Return [X, Y] of the center of cell containing provided text 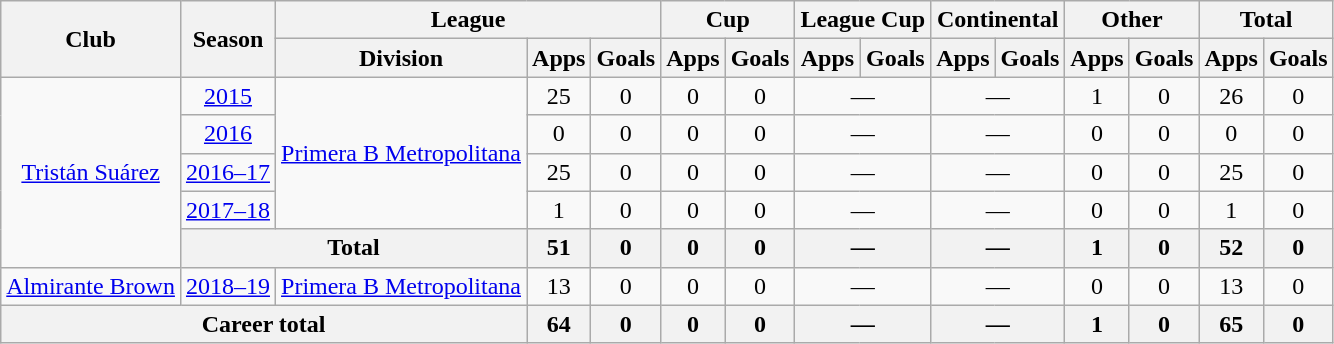
51 [559, 248]
League Cup [863, 20]
64 [559, 324]
Club [91, 39]
Cup [728, 20]
2017–18 [228, 210]
Tristán Suárez [91, 172]
Season [228, 39]
2015 [228, 96]
2016–17 [228, 172]
Division [402, 58]
2016 [228, 134]
65 [1231, 324]
52 [1231, 248]
Almirante Brown [91, 286]
League [468, 20]
Continental [998, 20]
Other [1132, 20]
2018–19 [228, 286]
26 [1231, 96]
Career total [264, 324]
